For the text-containing cell, return its midpoint in [X, Y] coordinate format. 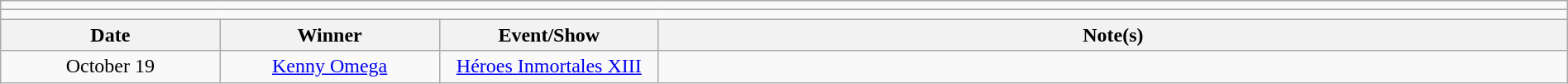
Winner [329, 35]
Event/Show [549, 35]
October 19 [111, 67]
Kenny Omega [329, 67]
Date [111, 35]
Héroes Inmortales XIII [549, 67]
Note(s) [1113, 35]
